For the text-containing cell, return its midpoint in [x, y] coordinate format. 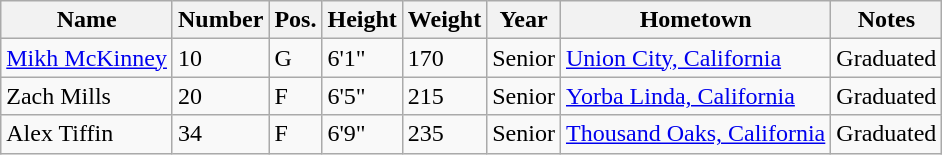
Pos. [296, 20]
235 [444, 134]
Thousand Oaks, California [695, 134]
Notes [886, 20]
Yorba Linda, California [695, 96]
Year [524, 20]
6'1" [362, 58]
6'9" [362, 134]
20 [220, 96]
6'5" [362, 96]
Hometown [695, 20]
Number [220, 20]
34 [220, 134]
Name [87, 20]
10 [220, 58]
Union City, California [695, 58]
215 [444, 96]
Mikh McKinney [87, 58]
170 [444, 58]
Alex Tiffin [87, 134]
Height [362, 20]
Zach Mills [87, 96]
Weight [444, 20]
G [296, 58]
